Capture the cell that displays the provided text and extract its [x, y] central coordinate. 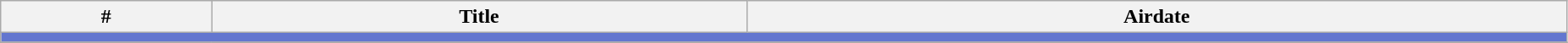
Airdate [1156, 17]
Title [479, 17]
# [106, 17]
